Find where the given text appears and provide that cell's center as [x, y] coordinate. 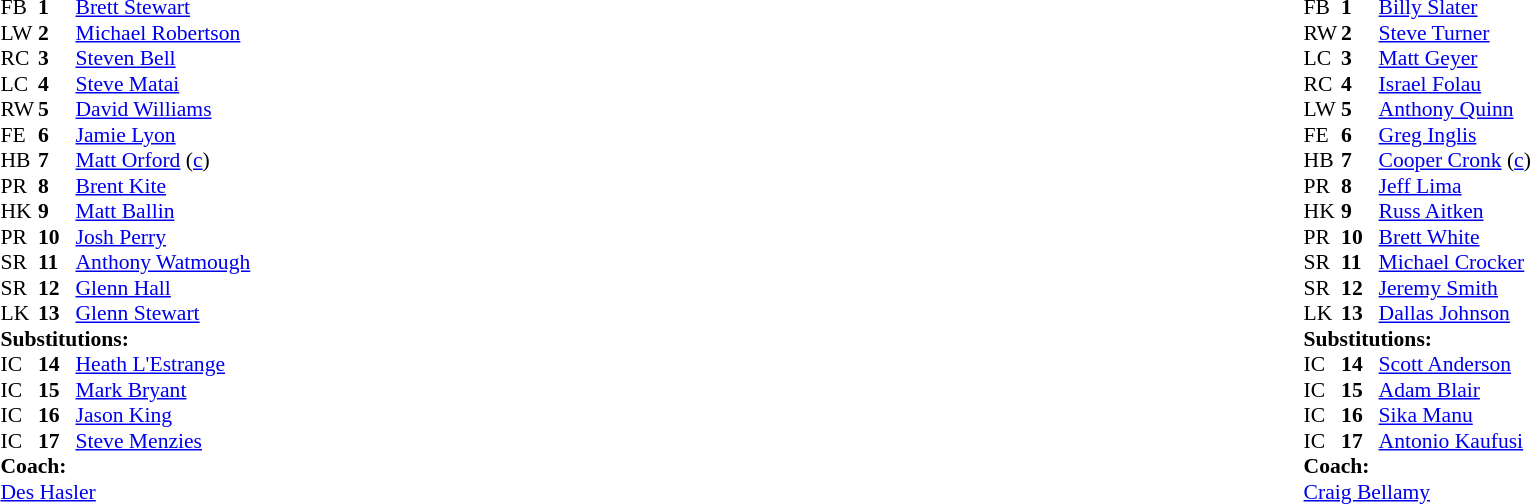
Josh Perry [164, 237]
Brent Kite [164, 186]
Steve Matai [164, 84]
Jamie Lyon [164, 135]
Matt Orford (c) [164, 161]
Glenn Stewart [164, 313]
David Williams [164, 109]
Glenn Hall [164, 288]
Steven Bell [164, 59]
Heath L'Estrange [164, 365]
Jason King [164, 415]
Michael Robertson [164, 33]
Anthony Watmough [164, 263]
Mark Bryant [164, 390]
Steve Menzies [164, 441]
Coach: [125, 467]
Substitutions: [125, 339]
Matt Ballin [164, 211]
